Determine the [X, Y] coordinate at the center of the cell enclosing the given text.  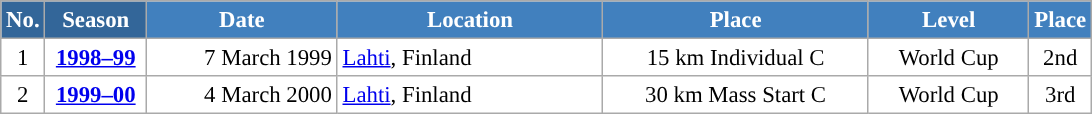
Season [96, 20]
2nd [1060, 58]
Location [470, 20]
1998–99 [96, 58]
2 [23, 95]
4 March 2000 [242, 95]
Date [242, 20]
Level [948, 20]
3rd [1060, 95]
15 km Individual C [736, 58]
30 km Mass Start C [736, 95]
1 [23, 58]
No. [23, 20]
7 March 1999 [242, 58]
1999–00 [96, 95]
